Extract the [x, y] coordinate from the center of the cell holding the provided text.  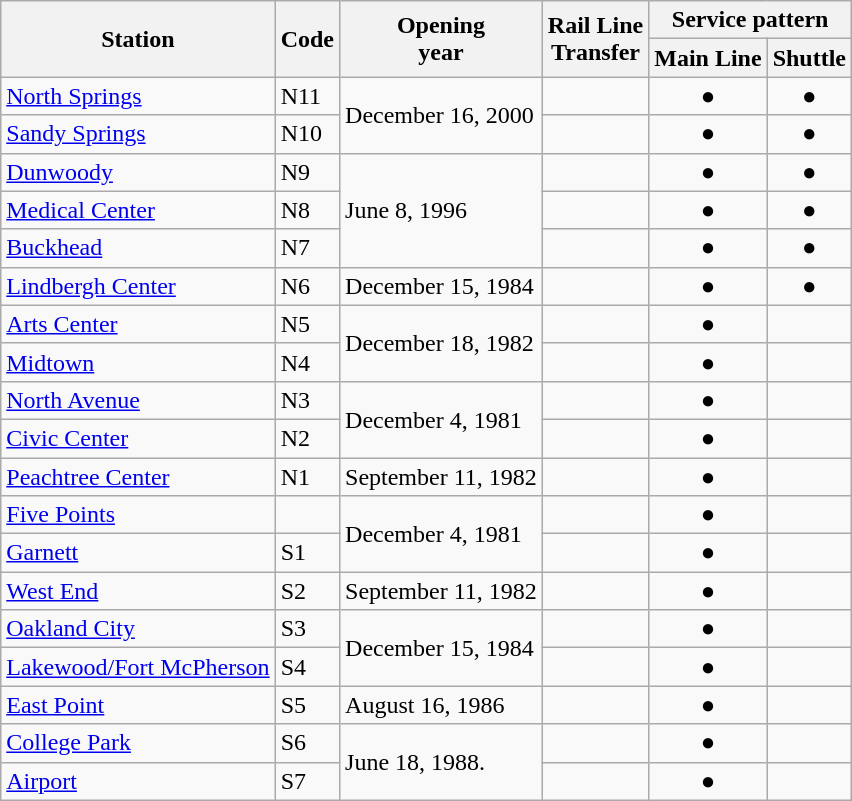
N2 [307, 438]
Five Points [138, 515]
Code [307, 39]
S3 [307, 629]
N8 [307, 210]
N9 [307, 172]
North Springs [138, 96]
N1 [307, 477]
N4 [307, 362]
N3 [307, 400]
N10 [307, 134]
June 18, 1988. [442, 762]
S1 [307, 553]
Sandy Springs [138, 134]
East Point [138, 705]
Civic Center [138, 438]
Main Line [708, 58]
N7 [307, 248]
Peachtree Center [138, 477]
S4 [307, 667]
College Park [138, 743]
Rail LineTransfer [595, 39]
Garnett [138, 553]
S2 [307, 591]
Oakland City [138, 629]
S5 [307, 705]
Service pattern [750, 20]
West End [138, 591]
N5 [307, 324]
June 8, 1996 [442, 210]
North Avenue [138, 400]
Airport [138, 781]
N6 [307, 286]
S6 [307, 743]
December 18, 1982 [442, 343]
August 16, 1986 [442, 705]
Shuttle [809, 58]
Station [138, 39]
Buckhead [138, 248]
Lindbergh Center [138, 286]
Medical Center [138, 210]
Openingyear [442, 39]
Midtown [138, 362]
Lakewood/Fort McPherson [138, 667]
S7 [307, 781]
December 16, 2000 [442, 115]
N11 [307, 96]
Arts Center [138, 324]
Dunwoody [138, 172]
